Return the [X, Y] coordinate for the center point of the cell that contains the specified text.  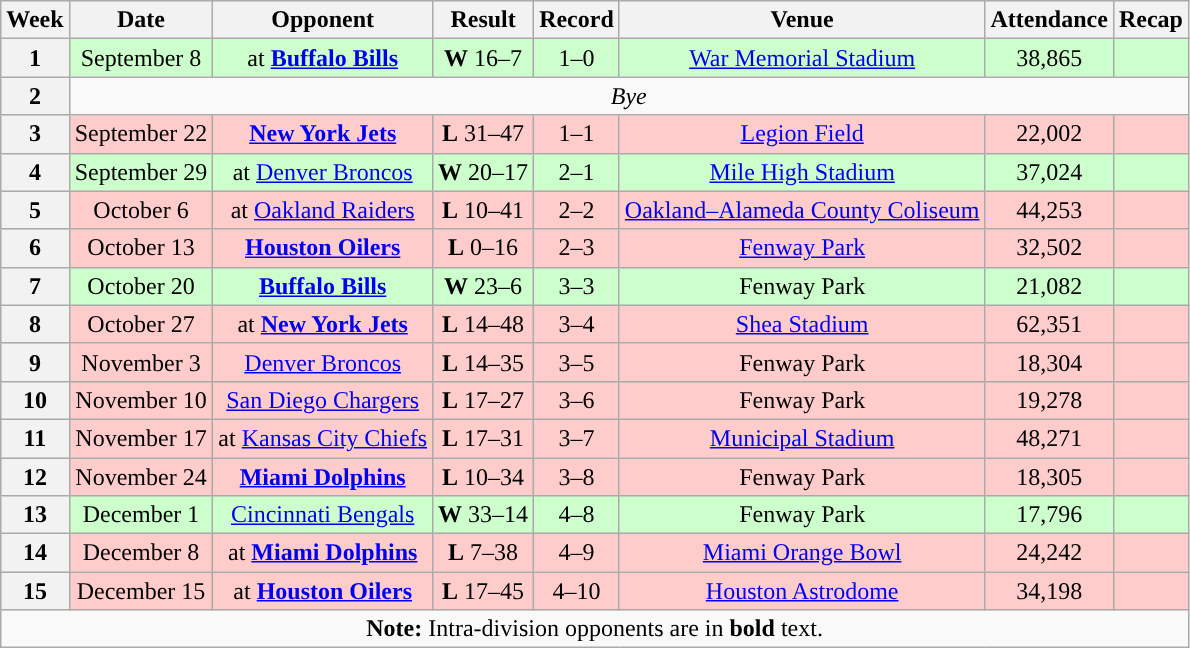
Venue [802, 20]
L 17–45 [484, 591]
18,305 [1049, 477]
3–4 [577, 324]
32,502 [1049, 248]
Buffalo Bills [323, 286]
12 [35, 477]
at Kansas City Chiefs [323, 438]
2–1 [577, 172]
13 [35, 515]
W 20–17 [484, 172]
at Buffalo Bills [323, 58]
3 [35, 134]
1–1 [577, 134]
4 [35, 172]
December 15 [141, 591]
3–8 [577, 477]
L 17–31 [484, 438]
14 [35, 553]
L 0–16 [484, 248]
L 14–48 [484, 324]
L 10–41 [484, 210]
2–2 [577, 210]
W 23–6 [484, 286]
Miami Dolphins [323, 477]
Cincinnati Bengals [323, 515]
October 20 [141, 286]
3–7 [577, 438]
Week [35, 20]
34,198 [1049, 591]
at New York Jets [323, 324]
21,082 [1049, 286]
L 10–34 [484, 477]
at Miami Dolphins [323, 553]
1 [35, 58]
December 1 [141, 515]
November 17 [141, 438]
19,278 [1049, 400]
22,002 [1049, 134]
5 [35, 210]
Record [577, 20]
3–5 [577, 362]
37,024 [1049, 172]
Shea Stadium [802, 324]
November 10 [141, 400]
Oakland–Alameda County Coliseum [802, 210]
48,271 [1049, 438]
New York Jets [323, 134]
September 8 [141, 58]
Denver Broncos [323, 362]
6 [35, 248]
17,796 [1049, 515]
44,253 [1049, 210]
December 8 [141, 553]
24,242 [1049, 553]
November 24 [141, 477]
Result [484, 20]
W 33–14 [484, 515]
L 31–47 [484, 134]
at Denver Broncos [323, 172]
38,865 [1049, 58]
2 [35, 96]
Houston Astrodome [802, 591]
4–10 [577, 591]
Legion Field [802, 134]
War Memorial Stadium [802, 58]
7 [35, 286]
L 17–27 [484, 400]
September 22 [141, 134]
3–6 [577, 400]
October 13 [141, 248]
2–3 [577, 248]
L 14–35 [484, 362]
Houston Oilers [323, 248]
Attendance [1049, 20]
10 [35, 400]
September 29 [141, 172]
October 27 [141, 324]
18,304 [1049, 362]
Date [141, 20]
9 [35, 362]
62,351 [1049, 324]
Opponent [323, 20]
Miami Orange Bowl [802, 553]
November 3 [141, 362]
Mile High Stadium [802, 172]
Note: Intra-division opponents are in bold text. [595, 629]
4–8 [577, 515]
4–9 [577, 553]
1–0 [577, 58]
at Houston Oilers [323, 591]
L 7–38 [484, 553]
11 [35, 438]
October 6 [141, 210]
W 16–7 [484, 58]
Municipal Stadium [802, 438]
15 [35, 591]
at Oakland Raiders [323, 210]
3–3 [577, 286]
Recap [1150, 20]
8 [35, 324]
Bye [628, 96]
San Diego Chargers [323, 400]
